Output the (X, Y) coordinate of the center of the cell containing the given text.  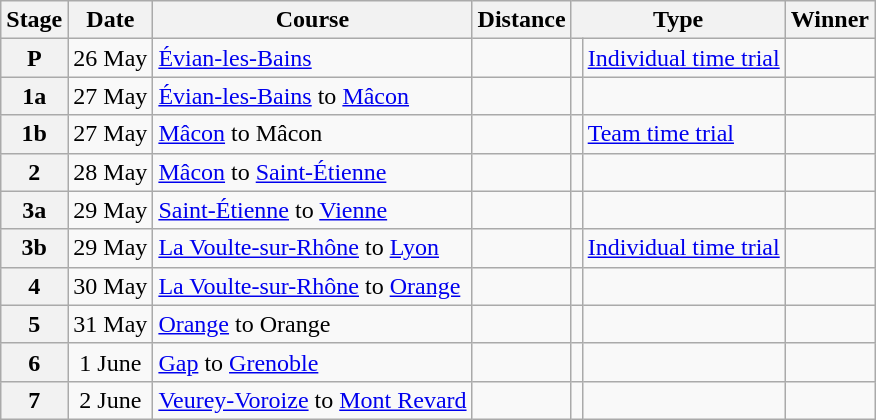
3a (34, 210)
31 May (110, 324)
Team time trial (684, 134)
Type (678, 20)
Mâcon to Mâcon (312, 134)
Mâcon to Saint-Étienne (312, 172)
1b (34, 134)
Winner (830, 20)
Date (110, 20)
P (34, 58)
Saint-Étienne to Vienne (312, 210)
30 May (110, 286)
Course (312, 20)
La Voulte-sur-Rhône to Lyon (312, 248)
Orange to Orange (312, 324)
Distance (522, 20)
2 June (110, 400)
6 (34, 362)
Stage (34, 20)
4 (34, 286)
Gap to Grenoble (312, 362)
Évian-les-Bains to Mâcon (312, 96)
26 May (110, 58)
5 (34, 324)
7 (34, 400)
28 May (110, 172)
1 June (110, 362)
2 (34, 172)
Veurey-Voroize to Mont Revard (312, 400)
Évian-les-Bains (312, 58)
La Voulte-sur-Rhône to Orange (312, 286)
3b (34, 248)
1a (34, 96)
